Pinpoint the cell where the given text exists, returning its (x, y) midpoint coordinate. 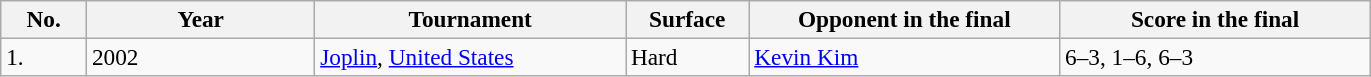
6–3, 1–6, 6–3 (1216, 57)
Hard (688, 57)
Year (201, 19)
No. (44, 19)
Joplin, United States (470, 57)
Kevin Kim (904, 57)
Opponent in the final (904, 19)
Tournament (470, 19)
Score in the final (1216, 19)
Surface (688, 19)
2002 (201, 57)
1. (44, 57)
